Return the (x, y) coordinate for the center point of the cell that contains the specified text.  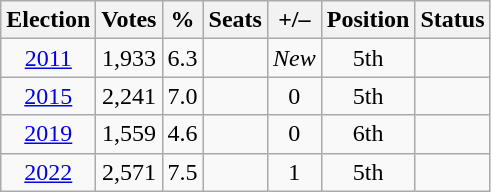
4.6 (182, 134)
New (294, 58)
Seats (235, 20)
2022 (48, 172)
1 (294, 172)
6th (368, 134)
2,241 (129, 96)
2,571 (129, 172)
1,559 (129, 134)
Votes (129, 20)
7.0 (182, 96)
6.3 (182, 58)
2019 (48, 134)
1,933 (129, 58)
Status (452, 20)
+/– (294, 20)
7.5 (182, 172)
2011 (48, 58)
Position (368, 20)
% (182, 20)
Election (48, 20)
2015 (48, 96)
